Return the [x, y] coordinate for the center point of the cell that contains the specified text.  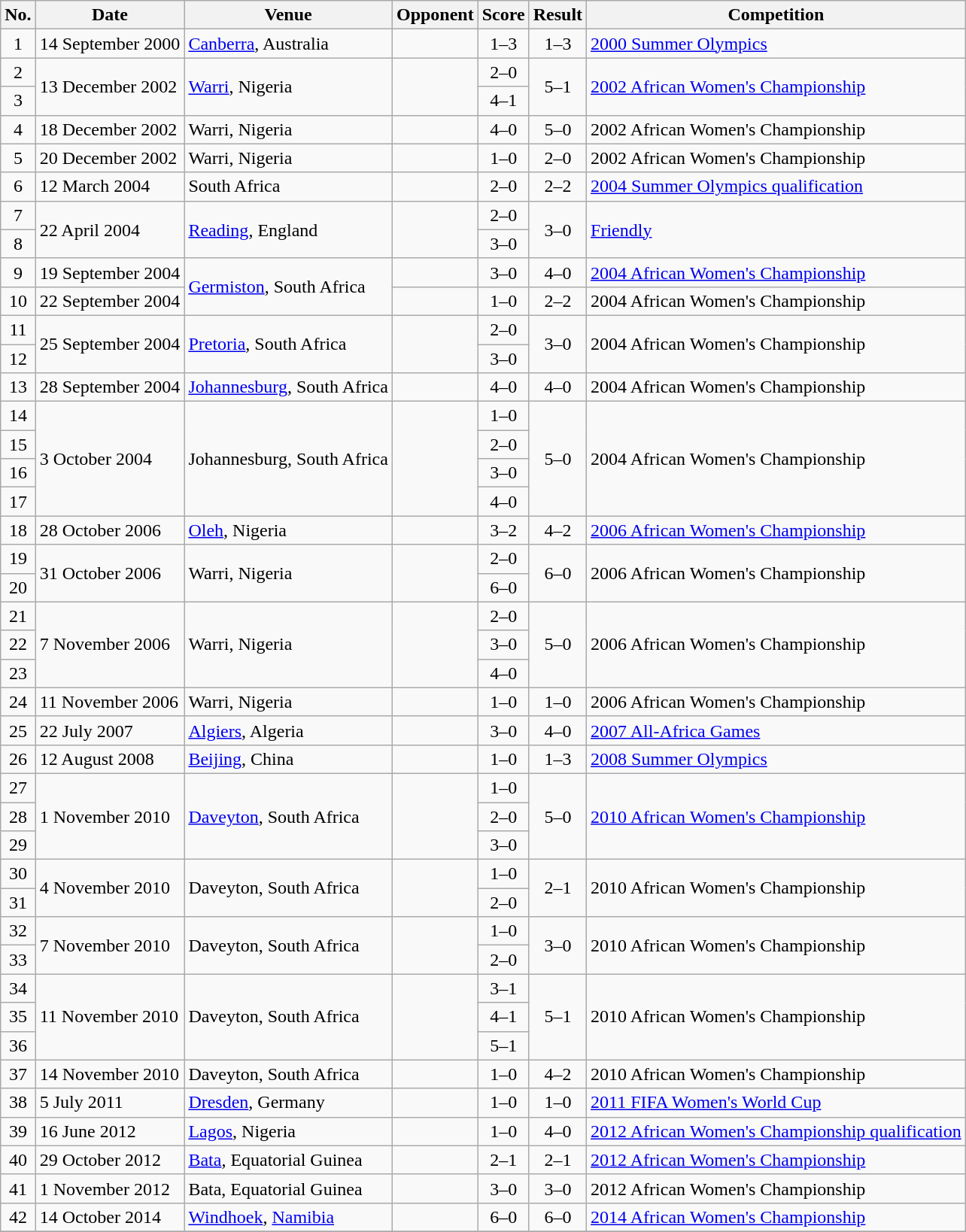
2 [18, 72]
6 [18, 187]
Friendly [776, 229]
18 December 2002 [110, 129]
Venue [289, 15]
9 [18, 272]
32 [18, 931]
Oleh, Nigeria [289, 530]
7 November 2010 [110, 945]
2000 Summer Olympics [776, 44]
3–2 [503, 530]
2012 African Women's Championship qualification [776, 1131]
Competition [776, 15]
Opponent [435, 15]
Germiston, South Africa [289, 287]
16 [18, 473]
38 [18, 1103]
Algiers, Algeria [289, 730]
20 December 2002 [110, 158]
13 December 2002 [110, 86]
20 [18, 587]
3 October 2004 [110, 459]
2007 All-Africa Games [776, 730]
14 [18, 416]
31 October 2006 [110, 573]
12 August 2008 [110, 759]
Reading, England [289, 229]
2014 African Women's Championship [776, 1217]
42 [18, 1217]
28 [18, 816]
2004 Summer Olympics qualification [776, 187]
25 September 2004 [110, 344]
21 [18, 616]
24 [18, 702]
1 November 2010 [110, 816]
Lagos, Nigeria [289, 1131]
14 October 2014 [110, 1217]
16 June 2012 [110, 1131]
22 July 2007 [110, 730]
7 November 2006 [110, 645]
27 [18, 787]
Canberra, Australia [289, 44]
11 November 2010 [110, 1017]
5 [18, 158]
2008 Summer Olympics [776, 759]
25 [18, 730]
39 [18, 1131]
2011 FIFA Women's World Cup [776, 1103]
29 [18, 845]
Windhoek, Namibia [289, 1217]
1 [18, 44]
18 [18, 530]
7 [18, 215]
11 November 2006 [110, 702]
26 [18, 759]
4 November 2010 [110, 888]
19 [18, 559]
22 [18, 645]
19 September 2004 [110, 272]
36 [18, 1045]
35 [18, 1017]
11 [18, 329]
33 [18, 960]
8 [18, 244]
3–1 [503, 988]
4 [18, 129]
14 September 2000 [110, 44]
12 [18, 359]
South Africa [289, 187]
17 [18, 502]
Date [110, 15]
Score [503, 15]
Result [557, 15]
Dresden, Germany [289, 1103]
41 [18, 1188]
37 [18, 1074]
Beijing, China [289, 759]
22 September 2004 [110, 301]
34 [18, 988]
28 October 2006 [110, 530]
Pretoria, South Africa [289, 344]
28 September 2004 [110, 387]
30 [18, 874]
14 November 2010 [110, 1074]
40 [18, 1160]
10 [18, 301]
29 October 2012 [110, 1160]
31 [18, 903]
13 [18, 387]
3 [18, 101]
15 [18, 445]
23 [18, 673]
1 November 2012 [110, 1188]
No. [18, 15]
12 March 2004 [110, 187]
5 July 2011 [110, 1103]
22 April 2004 [110, 229]
